For the text-containing cell, return its midpoint in [x, y] coordinate format. 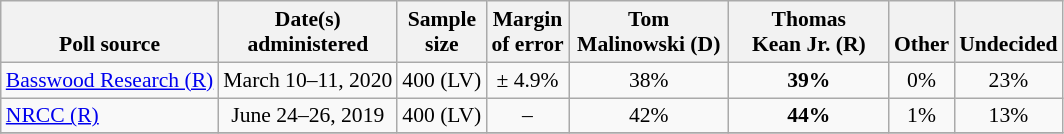
TomMalinowski (D) [649, 32]
± 4.9% [527, 80]
June 24–26, 2019 [308, 116]
44% [809, 116]
Marginof error [527, 32]
– [527, 116]
March 10–11, 2020 [308, 80]
23% [1008, 80]
ThomasKean Jr. (R) [809, 32]
42% [649, 116]
Basswood Research (R) [110, 80]
Other [922, 32]
Undecided [1008, 32]
Poll source [110, 32]
38% [649, 80]
NRCC (R) [110, 116]
13% [1008, 116]
39% [809, 80]
1% [922, 116]
Date(s)administered [308, 32]
0% [922, 80]
Samplesize [442, 32]
